For the text-containing cell, return its midpoint in (X, Y) coordinate format. 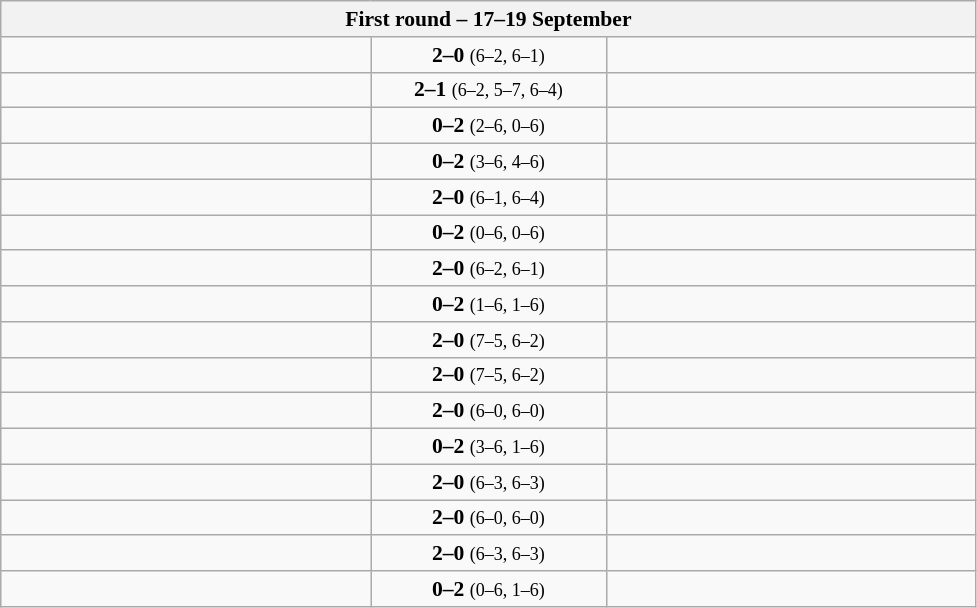
First round – 17–19 September (488, 19)
2–0 (6–1, 6–4) (488, 197)
0–2 (1–6, 1–6) (488, 304)
0–2 (0–6, 0–6) (488, 233)
2–1 (6–2, 5–7, 6–4) (488, 90)
0–2 (2–6, 0–6) (488, 126)
0–2 (3–6, 4–6) (488, 162)
0–2 (0–6, 1–6) (488, 589)
0–2 (3–6, 1–6) (488, 447)
